Detect which cell encompasses the target text, then output its (x, y) center coordinate. 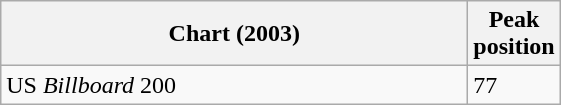
Peakposition (514, 34)
Chart (2003) (234, 34)
77 (514, 85)
US Billboard 200 (234, 85)
